Determine the [X, Y] coordinate at the center of the cell enclosing the given text.  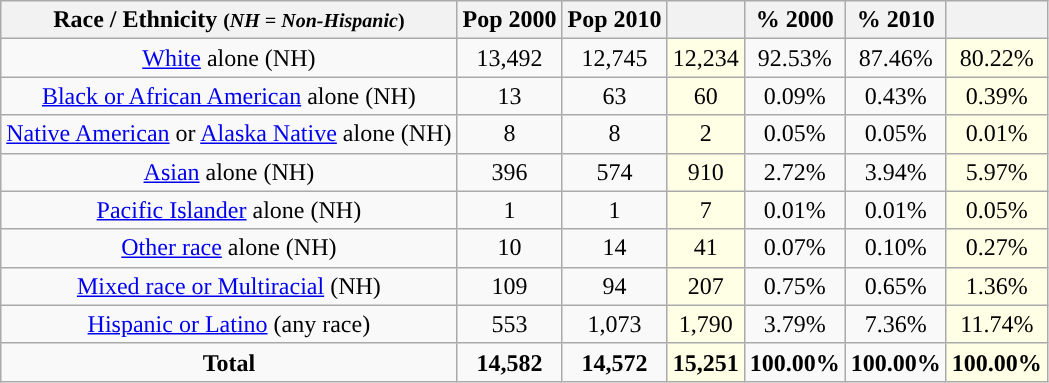
Mixed race or Multiracial (NH) [229, 286]
Total [229, 362]
0.43% [896, 96]
0.75% [794, 286]
41 [706, 248]
0.39% [996, 96]
14,572 [614, 362]
0.27% [996, 248]
15,251 [706, 362]
0.07% [794, 248]
Asian alone (NH) [229, 172]
Hispanic or Latino (any race) [229, 324]
7 [706, 210]
14 [614, 248]
White alone (NH) [229, 58]
0.09% [794, 96]
% 2000 [794, 20]
Pop 2000 [510, 20]
14,582 [510, 362]
Race / Ethnicity (NH = Non-Hispanic) [229, 20]
3.94% [896, 172]
% 2010 [896, 20]
0.65% [896, 286]
574 [614, 172]
11.74% [996, 324]
7.36% [896, 324]
910 [706, 172]
0.10% [896, 248]
10 [510, 248]
60 [706, 96]
13 [510, 96]
87.46% [896, 58]
12,745 [614, 58]
109 [510, 286]
1.36% [996, 286]
Black or African American alone (NH) [229, 96]
3.79% [794, 324]
1,790 [706, 324]
13,492 [510, 58]
553 [510, 324]
Other race alone (NH) [229, 248]
Native American or Alaska Native alone (NH) [229, 134]
2.72% [794, 172]
80.22% [996, 58]
Pop 2010 [614, 20]
1,073 [614, 324]
2 [706, 134]
63 [614, 96]
Pacific Islander alone (NH) [229, 210]
5.97% [996, 172]
396 [510, 172]
94 [614, 286]
92.53% [794, 58]
12,234 [706, 58]
207 [706, 286]
